Capture the cell that displays the provided text and extract its [X, Y] central coordinate. 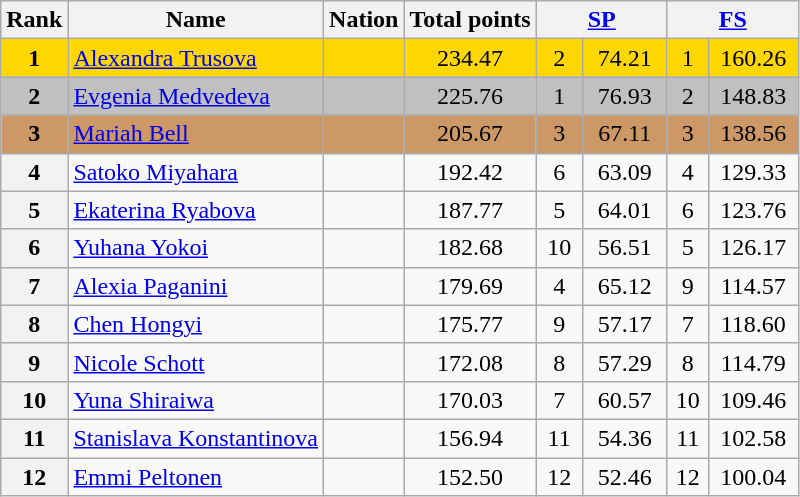
74.21 [624, 58]
160.26 [753, 58]
118.60 [753, 324]
156.94 [470, 438]
179.69 [470, 286]
Chen Hongyi [196, 324]
SP [602, 20]
Alexia Paganini [196, 286]
Rank [34, 20]
76.93 [624, 96]
67.11 [624, 134]
138.56 [753, 134]
57.29 [624, 362]
65.12 [624, 286]
Mariah Bell [196, 134]
Stanislava Konstantinova [196, 438]
64.01 [624, 210]
172.08 [470, 362]
114.57 [753, 286]
Yuhana Yokoi [196, 248]
123.76 [753, 210]
52.46 [624, 477]
Alexandra Trusova [196, 58]
Emmi Peltonen [196, 477]
56.51 [624, 248]
57.17 [624, 324]
148.83 [753, 96]
100.04 [753, 477]
126.17 [753, 248]
Name [196, 20]
182.68 [470, 248]
102.58 [753, 438]
175.77 [470, 324]
Evgenia Medvedeva [196, 96]
205.67 [470, 134]
129.33 [753, 172]
FS [732, 20]
109.46 [753, 400]
60.57 [624, 400]
54.36 [624, 438]
Total points [470, 20]
114.79 [753, 362]
Nation [364, 20]
Ekaterina Ryabova [196, 210]
63.09 [624, 172]
152.50 [470, 477]
Satoko Miyahara [196, 172]
225.76 [470, 96]
Yuna Shiraiwa [196, 400]
187.77 [470, 210]
192.42 [470, 172]
170.03 [470, 400]
234.47 [470, 58]
Nicole Schott [196, 362]
